Find where the given text appears and provide that cell's center as (X, Y) coordinate. 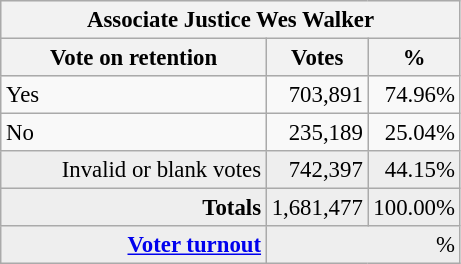
Totals (134, 208)
No (134, 133)
Invalid or blank votes (134, 170)
1,681,477 (317, 208)
Voter turnout (134, 245)
235,189 (317, 133)
Associate Justice Wes Walker (231, 20)
74.96% (414, 95)
703,891 (317, 95)
25.04% (414, 133)
44.15% (414, 170)
Vote on retention (134, 58)
742,397 (317, 170)
Yes (134, 95)
100.00% (414, 208)
Votes (317, 58)
